Output the (X, Y) coordinate of the center of the cell containing the given text.  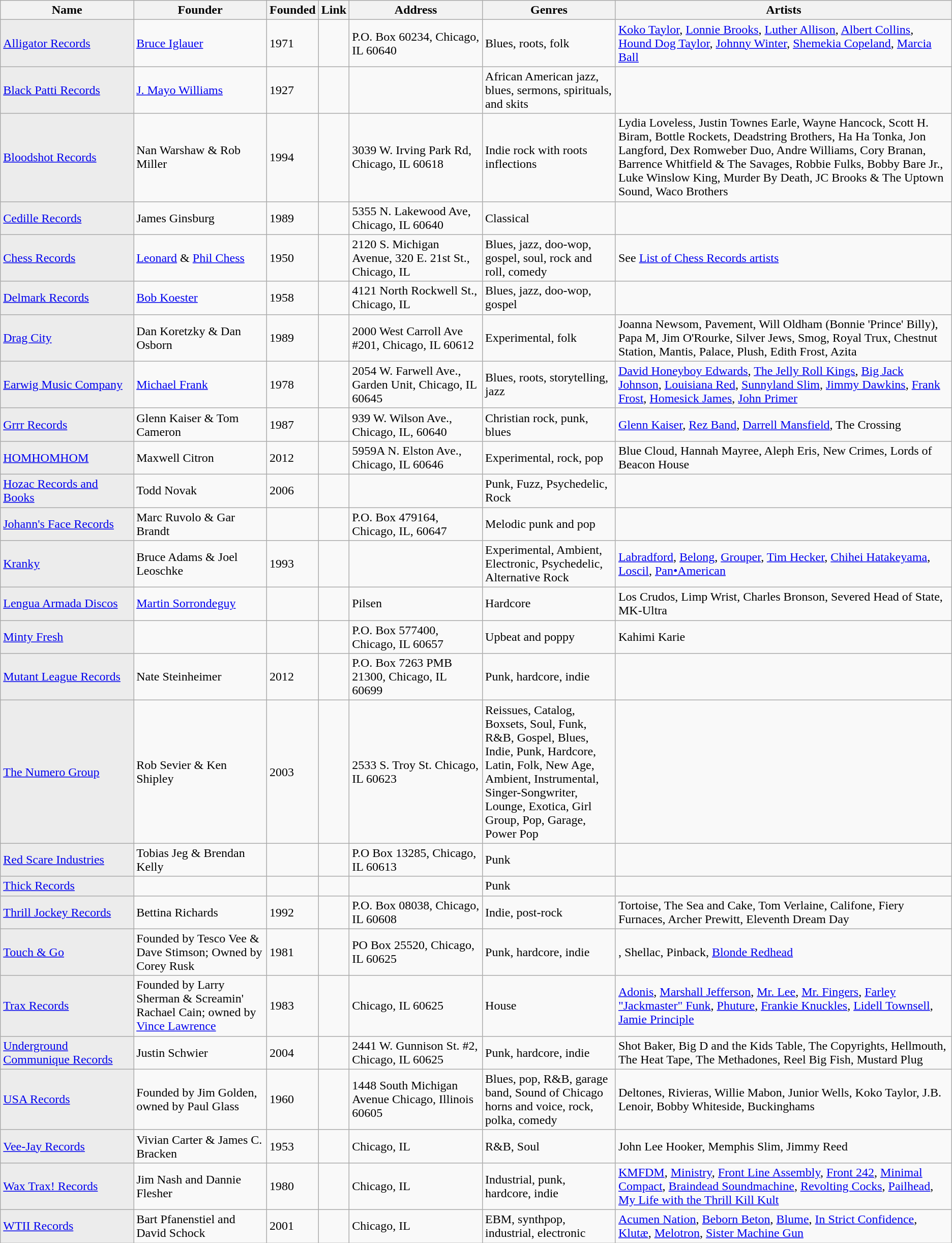
Blue Cloud, Hannah Mayree, Aleph Eris, New Crimes, Lords of Beacon House (783, 458)
Lengua Armada Discos (67, 604)
Experimental, Ambient, Electronic, Psychedelic, Alternative Rock (549, 564)
Indie, post-rock (549, 912)
Nate Steinheimer (200, 677)
1950 (292, 258)
Maxwell Citron (200, 458)
J. Mayo Williams (200, 90)
1992 (292, 912)
Vee-Jay Records (67, 1146)
Touch & Go (67, 952)
1927 (292, 90)
Genres (549, 10)
Blues, roots, storytelling, jazz (549, 384)
2006 (292, 490)
Wax Trax! Records (67, 1186)
Bruce Adams & Joel Leoschke (200, 564)
Link (334, 10)
Bart Pfanenstiel and David Schock (200, 1226)
4121 North Rockwell St., Chicago, IL (416, 298)
1980 (292, 1186)
Melodic punk and pop (549, 524)
1953 (292, 1146)
Todd Novak (200, 490)
Thrill Jockey Records (67, 912)
Underground Communique Records (67, 1053)
Name (67, 10)
See List of Chess Records artists (783, 258)
Martin Sorrondeguy (200, 604)
1987 (292, 424)
R&B, Soul (549, 1146)
1978 (292, 384)
2533 S. Troy St. Chicago, IL 60623 (416, 772)
Tobias Jeg & Brendan Kelly (200, 860)
Los Crudos, Limp Wrist, Charles Bronson, Severed Head of State, MK-Ultra (783, 604)
1981 (292, 952)
P.O. Box 577400, Chicago, IL 60657 (416, 637)
Founded by Tesco Vee & Dave Stimson; Owned by Corey Rusk (200, 952)
House (549, 1006)
Alligator Records (67, 43)
Vivian Carter & James C. Bracken (200, 1146)
Earwig Music Company (67, 384)
Trax Records (67, 1006)
Founder (200, 10)
Bloodshot Records (67, 158)
Michael Frank (200, 384)
Industrial, punk, hardcore, indie (549, 1186)
Black Patti Records (67, 90)
Founded (292, 10)
Tortoise, The Sea and Cake, Tom Verlaine, Califone, Fiery Furnaces, Archer Prewitt, Eleventh Dream Day (783, 912)
Jim Nash and Dannie Flesher (200, 1186)
African American jazz, blues, sermons, spirituals, and skits (549, 90)
1983 (292, 1006)
Bruce Iglauer (200, 43)
5355 N. Lakewood Ave, Chicago, IL 60640 (416, 218)
Pilsen (416, 604)
2000 West Carroll Ave #201, Chicago, IL 60612 (416, 338)
Kranky (67, 564)
Indie rock with roots inflections (549, 158)
Blues, jazz, doo-wop, gospel, soul, rock and roll, comedy (549, 258)
Bettina Richards (200, 912)
Labradford, Belong, Grouper, Tim Hecker, Chihei Hatakeyama, Loscil, Pan•American (783, 564)
Shot Baker, Big D and the Kids Table, The Copyrights, Hellmouth, The Heat Tape, The Methadones, Reel Big Fish, Mustard Plug (783, 1053)
Experimental, folk (549, 338)
Upbeat and poppy (549, 637)
2120 S. Michigan Avenue, 320 E. 21st St., Chicago, IL (416, 258)
Kahimi Karie (783, 637)
Christian rock, punk, blues (549, 424)
John Lee Hooker, Memphis Slim, Jimmy Reed (783, 1146)
2441 W. Gunnison St. #2, Chicago, IL 60625 (416, 1053)
, Shellac, Pinback, Blonde Redhead (783, 952)
Glenn Kaiser, Rez Band, Darrell Mansfield, The Crossing (783, 424)
3039 W. Irving Park Rd, Chicago, IL 60618 (416, 158)
Marc Ruvolo & Gar Brandt (200, 524)
Chess Records (67, 258)
Artists (783, 10)
Mutant League Records (67, 677)
Dan Koretzky & Dan Osborn (200, 338)
Punk, Fuzz, Psychedelic, Rock (549, 490)
Delmark Records (67, 298)
Bob Koester (200, 298)
1994 (292, 158)
939 W. Wilson Ave., Chicago, IL, 60640 (416, 424)
Classical (549, 218)
Founded by Larry Sherman & Screamin' Rachael Cain; owned by Vince Lawrence (200, 1006)
2004 (292, 1053)
EBM, synthpop, industrial, electronic (549, 1226)
Grrr Records (67, 424)
Hardcore (549, 604)
The Numero Group (67, 772)
USA Records (67, 1100)
Address (416, 10)
Justin Schwier (200, 1053)
Blues, roots, folk (549, 43)
P.O. Box 479164, Chicago, IL, 60647 (416, 524)
Experimental, rock, pop (549, 458)
Red Scare Industries (67, 860)
Thick Records (67, 886)
WTII Records (67, 1226)
Leonard & Phil Chess (200, 258)
Chicago, IL 60625 (416, 1006)
P.O. Box 60234, Chicago, IL 60640 (416, 43)
P.O. Box 08038, Chicago, IL 60608 (416, 912)
2003 (292, 772)
Cedille Records (67, 218)
Founded by Jim Golden, owned by Paul Glass (200, 1100)
1971 (292, 43)
Acumen Nation, Beborn Beton, Blume, In Strict Confidence, Klutæ, Melotron, Sister Machine Gun (783, 1226)
Blues, jazz, doo-wop, gospel (549, 298)
Glenn Kaiser & Tom Cameron (200, 424)
Minty Fresh (67, 637)
James Ginsburg (200, 218)
P.O. Box 7263 PMB 21300, Chicago, IL 60699 (416, 677)
1960 (292, 1100)
1448 South Michigan Avenue Chicago, Illinois 60605 (416, 1100)
HOMHOMHOM (67, 458)
Deltones, Rivieras, Willie Mabon, Junior Wells, Koko Taylor, J.B. Lenoir, Bobby Whiteside, Buckinghams (783, 1100)
5959A N. Elston Ave., Chicago, IL 60646 (416, 458)
2001 (292, 1226)
Blues, pop, R&B, garage band, Sound of Chicago horns and voice, rock, polka, comedy (549, 1100)
1993 (292, 564)
Johann's Face Records (67, 524)
PO Box 25520, Chicago, IL 60625 (416, 952)
1958 (292, 298)
Nan Warshaw & Rob Miller (200, 158)
2054 W. Farwell Ave., Garden Unit, Chicago, IL 60645 (416, 384)
Drag City (67, 338)
Hozac Records and Books (67, 490)
Adonis, Marshall Jefferson, Mr. Lee, Mr. Fingers, Farley "Jackmaster" Funk, Phuture, Frankie Knuckles, Lidell Townsell, Jamie Principle (783, 1006)
Koko Taylor, Lonnie Brooks, Luther Allison, Albert Collins, Hound Dog Taylor, Johnny Winter, Shemekia Copeland, Marcia Ball (783, 43)
P.O Box 13285, Chicago, IL 60613 (416, 860)
Rob Sevier & Ken Shipley (200, 772)
